Locate the cell with the specified text and output its (x, y) center coordinate. 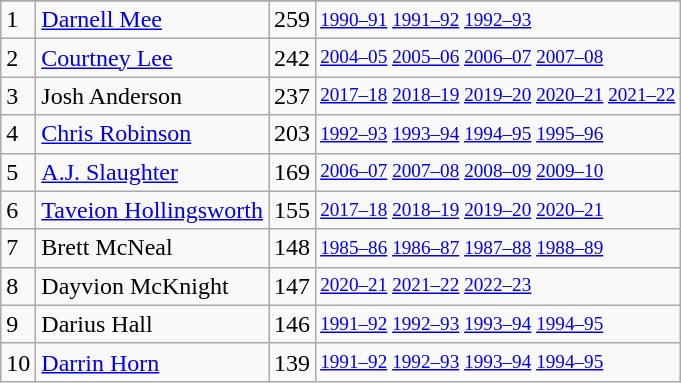
139 (292, 362)
2004–05 2005–06 2006–07 2007–08 (498, 58)
1 (18, 20)
2020–21 2021–22 2022–23 (498, 286)
Josh Anderson (152, 96)
9 (18, 324)
Taveion Hollingsworth (152, 210)
Darnell Mee (152, 20)
237 (292, 96)
2006–07 2007–08 2008–09 2009–10 (498, 172)
2 (18, 58)
6 (18, 210)
3 (18, 96)
203 (292, 134)
155 (292, 210)
Chris Robinson (152, 134)
Dayvion McKnight (152, 286)
Brett McNeal (152, 248)
1992–93 1993–94 1994–95 1995–96 (498, 134)
Darius Hall (152, 324)
2017–18 2018–19 2019–20 2020–21 2021–22 (498, 96)
8 (18, 286)
242 (292, 58)
1985–86 1986–87 1987–88 1988–89 (498, 248)
2017–18 2018–19 2019–20 2020–21 (498, 210)
7 (18, 248)
5 (18, 172)
Darrin Horn (152, 362)
Courtney Lee (152, 58)
148 (292, 248)
4 (18, 134)
10 (18, 362)
169 (292, 172)
A.J. Slaughter (152, 172)
1990–91 1991–92 1992–93 (498, 20)
147 (292, 286)
146 (292, 324)
259 (292, 20)
